Return the (X, Y) coordinate for the center point of the cell that contains the specified text.  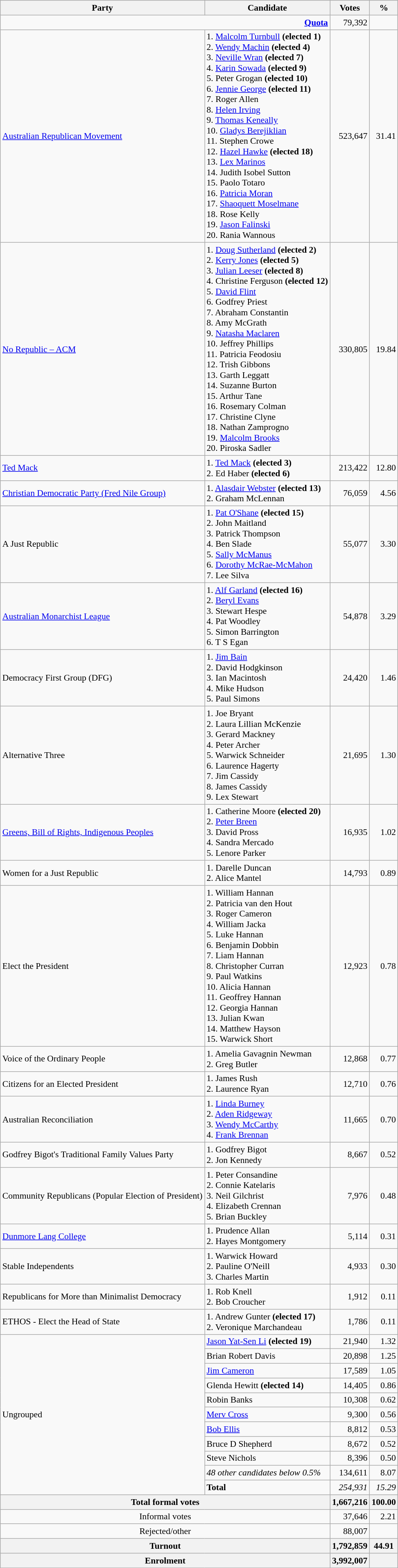
48 other candidates below 0.5% (267, 1473)
Greens, Bill of Rights, Indigenous Peoples (102, 833)
ETHOS - Elect the Head of State (102, 1322)
19.84 (383, 349)
Steve Nichols (267, 1458)
0.77 (383, 1059)
3,992,007 (350, 1561)
Party (102, 8)
Alternative Three (102, 755)
Jason Yat-Sen Li (elected 19) (267, 1342)
15.29 (383, 1488)
1.25 (383, 1356)
Australian Republican Movement (102, 136)
213,422 (350, 468)
1,667,216 (350, 1502)
1,912 (350, 1296)
4,933 (350, 1267)
Community Republicans (Popular Election of President) (102, 1196)
1.02 (383, 833)
Voice of the Ordinary People (102, 1059)
Rejected/other (165, 1532)
1. Alf Garland (elected 16)2. Beryl Evans3. Stewart Hespe4. Pat Woodley5. Simon Barrington6. T S Egan (267, 617)
Ungrouped (102, 1414)
1. Ted Mack (elected 3)2. Ed Haber (elected 6) (267, 468)
76,059 (350, 493)
21,695 (350, 755)
44.91 (383, 1546)
Bruce D Shepherd (267, 1444)
0.76 (383, 1084)
12.80 (383, 468)
Votes (350, 8)
0.62 (383, 1400)
20,898 (350, 1356)
% (383, 8)
5,114 (350, 1236)
Elect the President (102, 966)
1. Catherine Moore (elected 20)2. Peter Breen3. David Pross4. Sandra Mercado5. Lenore Parker (267, 833)
Total formal votes (165, 1502)
Glenda Hewitt (elected 14) (267, 1385)
Jim Cameron (267, 1371)
Turnout (165, 1546)
1.32 (383, 1342)
1. Peter Consandine2. Connie Katelaris3. Neil Gilchrist4. Elizabeth Crennan5. Brian Buckley (267, 1196)
Stable Independents (102, 1267)
3.30 (383, 545)
8,667 (350, 1155)
12,868 (350, 1059)
1. Pat O'Shane (elected 15)2. John Maitland3. Patrick Thompson4. Ben Slade5. Sally McManus6. Dorothy McRae-McMahon7. Lee Silva (267, 545)
Robin Banks (267, 1400)
16,935 (350, 833)
Informal votes (165, 1517)
0.53 (383, 1429)
1. Alasdair Webster (elected 13)2. Graham McLennan (267, 493)
Quota (165, 23)
1. Jim Bain2. David Hodgkinson3. Ian Macintosh4. Mike Hudson5. Paul Simons (267, 678)
0.78 (383, 966)
55,077 (350, 545)
1.30 (383, 755)
0.48 (383, 1196)
0.70 (383, 1120)
1. James Rush2. Laurence Ryan (267, 1084)
14,405 (350, 1385)
100.00 (383, 1502)
523,647 (350, 136)
Christian Democratic Party (Fred Nile Group) (102, 493)
254,931 (350, 1488)
0.86 (383, 1385)
134,611 (350, 1473)
17,589 (350, 1371)
8,812 (350, 1429)
11,665 (350, 1120)
0.31 (383, 1236)
Bob Ellis (267, 1429)
Citizens for an Elected President (102, 1084)
8,672 (350, 1444)
Enrolment (165, 1561)
Ted Mack (102, 468)
1,786 (350, 1322)
0.56 (383, 1415)
54,878 (350, 617)
1. Warwick Howard2. Pauline O'Neill3. Charles Martin (267, 1267)
330,805 (350, 349)
8.07 (383, 1473)
79,392 (350, 23)
7,976 (350, 1196)
0.89 (383, 873)
0.30 (383, 1267)
1.05 (383, 1371)
0.50 (383, 1458)
3.29 (383, 617)
12,710 (350, 1084)
88,007 (350, 1532)
Merv Cross (267, 1415)
A Just Republic (102, 545)
No Republic – ACM (102, 349)
1,792,859 (350, 1546)
14,793 (350, 873)
1. Amelia Gavagnin Newman2. Greg Butler (267, 1059)
Democracy First Group (DFG) (102, 678)
Republicans for More than Minimalist Democracy (102, 1296)
12,923 (350, 966)
2.21 (383, 1517)
8,396 (350, 1458)
9,300 (350, 1415)
Dunmore Lang College (102, 1236)
Godfrey Bigot's Traditional Family Values Party (102, 1155)
31.41 (383, 136)
1. Andrew Gunter (elected 17)2. Veronique Marchandeau (267, 1322)
1. Godfrey Bigot2. Jon Kennedy (267, 1155)
1.46 (383, 678)
10,308 (350, 1400)
1. Darelle Duncan2. Alice Mantel (267, 873)
Candidate (267, 8)
4.56 (383, 493)
1. Rob Knell2. Bob Croucher (267, 1296)
21,940 (350, 1342)
37,646 (350, 1517)
Australian Monarchist League (102, 617)
24,420 (350, 678)
Total (267, 1488)
1. Prudence Allan2. Hayes Montgomery (267, 1236)
Brian Robert Davis (267, 1356)
1. Linda Burney2. Aden Ridgeway3. Wendy McCarthy4. Frank Brennan (267, 1120)
Women for a Just Republic (102, 873)
Australian Reconciliation (102, 1120)
